Detect which cell encompasses the target text, then output its [x, y] center coordinate. 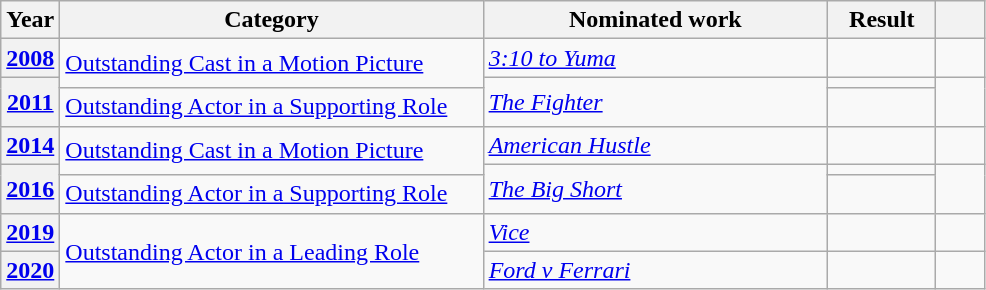
Category [272, 20]
Outstanding Actor in a Leading Role [272, 251]
2020 [30, 270]
2019 [30, 232]
Result [882, 20]
Ford v Ferrari [656, 270]
2008 [30, 58]
The Fighter [656, 102]
3:10 to Yuma [656, 58]
Nominated work [656, 20]
Year [30, 20]
The Big Short [656, 188]
2014 [30, 145]
American Hustle [656, 145]
2011 [30, 102]
Vice [656, 232]
2016 [30, 188]
